Locate the cell with the specified text and output its [X, Y] center coordinate. 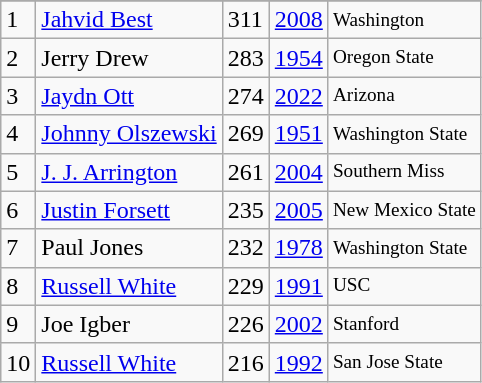
Arizona [404, 96]
J. J. Arrington [129, 172]
Washington [404, 20]
6 [18, 210]
3 [18, 96]
226 [246, 324]
2004 [298, 172]
Stanford [404, 324]
7 [18, 248]
Jaydn Ott [129, 96]
1991 [298, 286]
Johnny Olszewski [129, 134]
1951 [298, 134]
2005 [298, 210]
4 [18, 134]
Southern Miss [404, 172]
San Jose State [404, 362]
2002 [298, 324]
5 [18, 172]
Justin Forsett [129, 210]
1992 [298, 362]
1978 [298, 248]
9 [18, 324]
2 [18, 58]
USC [404, 286]
Jahvid Best [129, 20]
1954 [298, 58]
1 [18, 20]
216 [246, 362]
274 [246, 96]
261 [246, 172]
235 [246, 210]
283 [246, 58]
269 [246, 134]
10 [18, 362]
2022 [298, 96]
229 [246, 286]
2008 [298, 20]
8 [18, 286]
New Mexico State [404, 210]
232 [246, 248]
Joe Igber [129, 324]
311 [246, 20]
Paul Jones [129, 248]
Jerry Drew [129, 58]
Oregon State [404, 58]
